Provide the (x, y) coordinate of the cell's center where the given text is located.  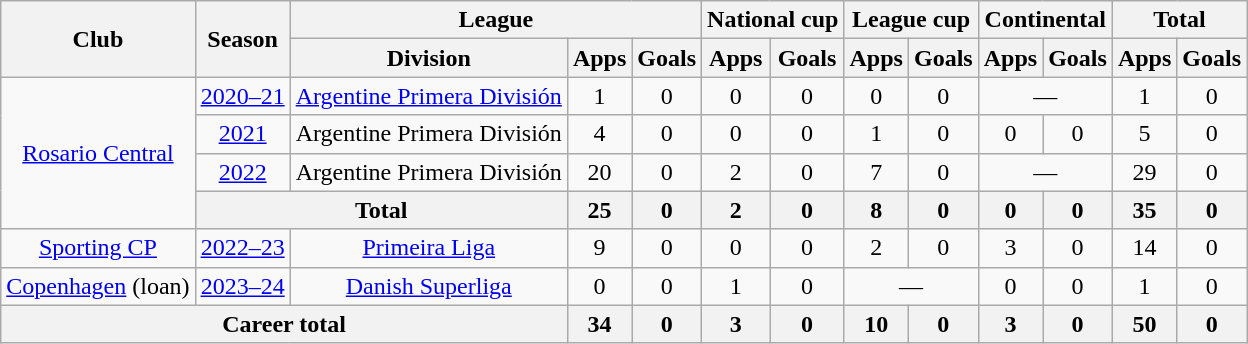
20 (599, 172)
Primeira Liga (428, 248)
Copenhagen (loan) (98, 286)
2022–23 (242, 248)
25 (599, 210)
4 (599, 134)
5 (1144, 134)
8 (876, 210)
Continental (1045, 20)
League cup (911, 20)
Career total (284, 324)
League (496, 20)
Division (428, 58)
Danish Superliga (428, 286)
2021 (242, 134)
Sporting CP (98, 248)
Season (242, 39)
Club (98, 39)
29 (1144, 172)
50 (1144, 324)
34 (599, 324)
2020–21 (242, 96)
7 (876, 172)
14 (1144, 248)
10 (876, 324)
Rosario Central (98, 153)
2022 (242, 172)
35 (1144, 210)
2023–24 (242, 286)
National cup (773, 20)
9 (599, 248)
